Search for the cell housing the specified text and yield its (x, y) center coordinate. 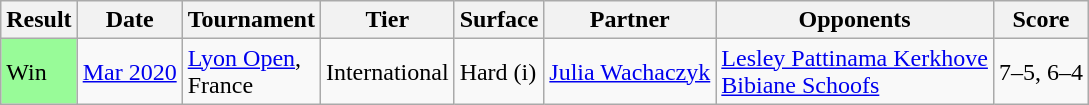
Score (1040, 20)
Partner (630, 20)
Hard (i) (499, 72)
Lesley Pattinama Kerkhove Bibiane Schoofs (855, 72)
Lyon Open, France (251, 72)
Julia Wachaczyk (630, 72)
Mar 2020 (130, 72)
International (387, 72)
Tier (387, 20)
Tournament (251, 20)
Win (39, 72)
Result (39, 20)
Date (130, 20)
Surface (499, 20)
Opponents (855, 20)
7–5, 6–4 (1040, 72)
